For the text-containing cell, return its midpoint in (x, y) coordinate format. 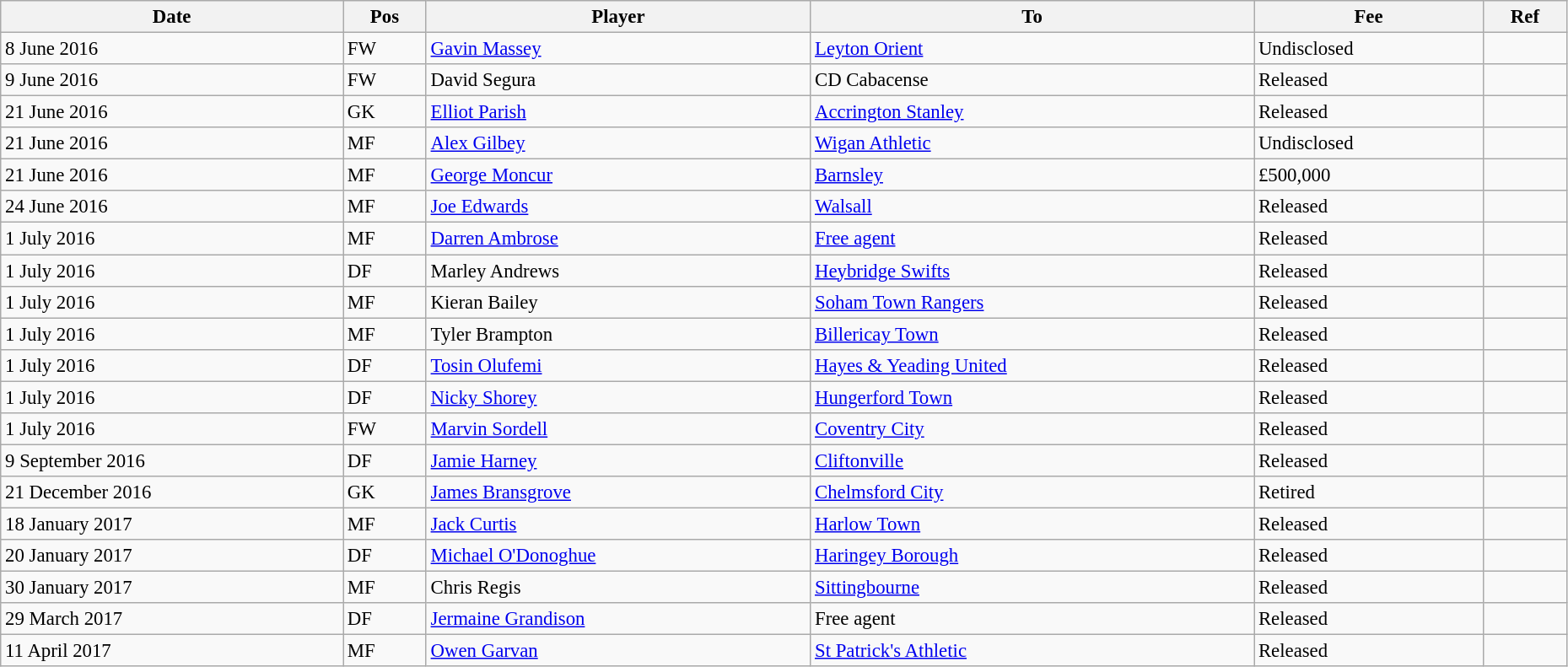
Sittingbourne (1032, 588)
Accrington Stanley (1032, 112)
Jack Curtis (617, 524)
Retired (1369, 492)
Owen Garvan (617, 651)
Marley Andrews (617, 271)
Cliftonville (1032, 460)
18 January 2017 (172, 524)
11 April 2017 (172, 651)
Coventry City (1032, 429)
29 March 2017 (172, 619)
Chelmsford City (1032, 492)
Tosin Olufemi (617, 365)
Wigan Athletic (1032, 143)
24 June 2016 (172, 207)
Kieran Bailey (617, 302)
Barnsley (1032, 175)
Pos (385, 17)
Heybridge Swifts (1032, 271)
Hayes & Yeading United (1032, 365)
Haringey Borough (1032, 556)
Walsall (1032, 207)
20 January 2017 (172, 556)
8 June 2016 (172, 49)
£500,000 (1369, 175)
Date (172, 17)
21 December 2016 (172, 492)
David Segura (617, 80)
Tyler Brampton (617, 334)
Player (617, 17)
Harlow Town (1032, 524)
Darren Ambrose (617, 239)
Chris Regis (617, 588)
Soham Town Rangers (1032, 302)
Fee (1369, 17)
Marvin Sordell (617, 429)
Joe Edwards (617, 207)
James Bransgrove (617, 492)
Ref (1525, 17)
30 January 2017 (172, 588)
Gavin Massey (617, 49)
To (1032, 17)
9 June 2016 (172, 80)
St Patrick's Athletic (1032, 651)
Hungerford Town (1032, 397)
Billericay Town (1032, 334)
Michael O'Donoghue (617, 556)
Leyton Orient (1032, 49)
9 September 2016 (172, 460)
Nicky Shorey (617, 397)
CD Cabacense (1032, 80)
Jermaine Grandison (617, 619)
Jamie Harney (617, 460)
George Moncur (617, 175)
Alex Gilbey (617, 143)
Elliot Parish (617, 112)
